From the cell containing the given text, extract its center point as [X, Y] coordinate. 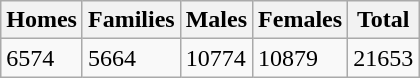
21653 [384, 58]
Families [131, 20]
5664 [131, 58]
10774 [216, 58]
6574 [42, 58]
Total [384, 20]
Homes [42, 20]
Males [216, 20]
10879 [300, 58]
Females [300, 20]
